Identify which cell holds the provided text, then report its [x, y] central coordinate. 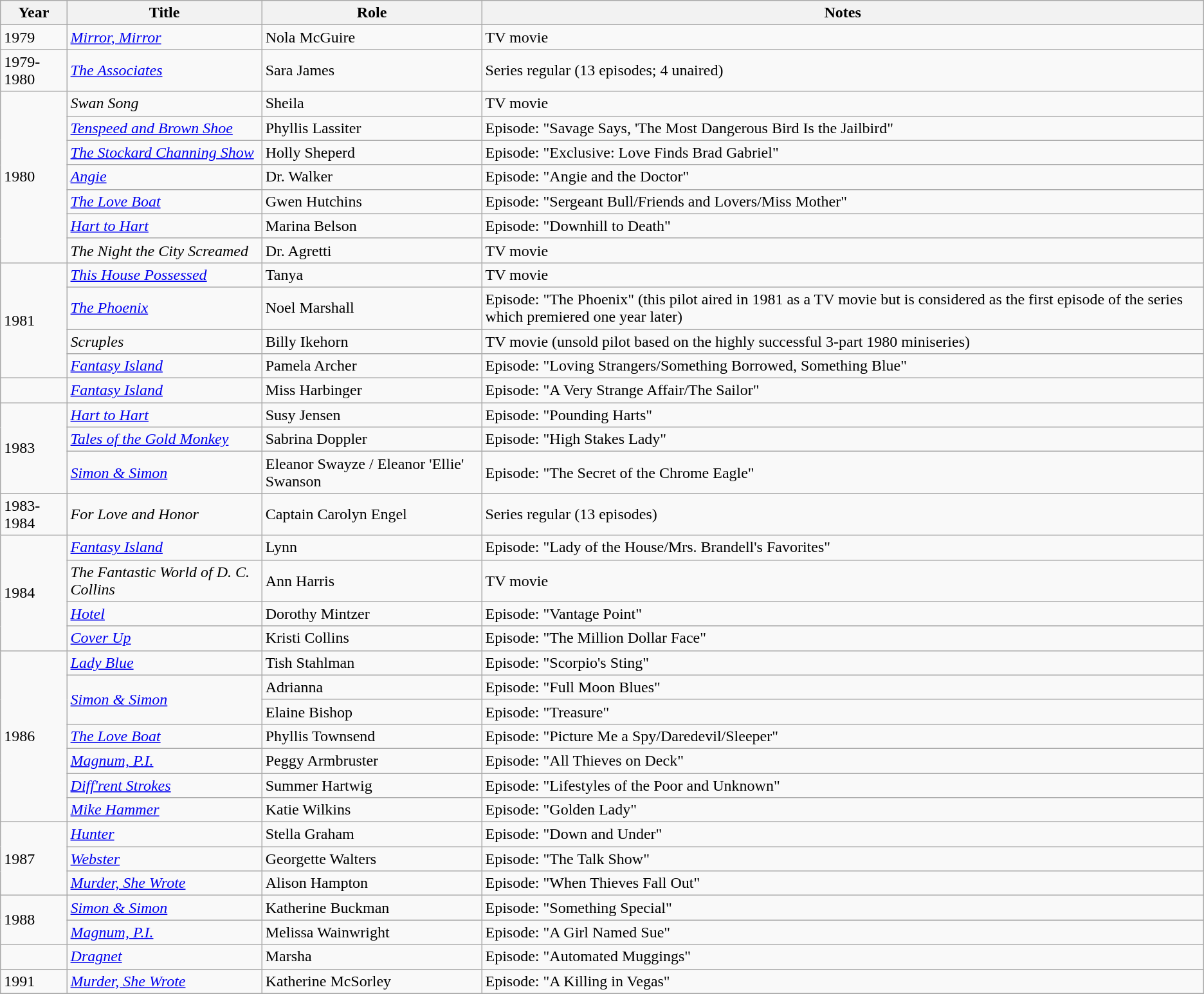
Swan Song [165, 104]
For Love and Honor [165, 515]
Lady Blue [165, 663]
Episode: "The Talk Show" [843, 859]
Episode: "Scorpio's Sting" [843, 663]
Episode: "The Secret of the Chrome Eagle" [843, 472]
Adrianna [372, 687]
Mike Hammer [165, 810]
Pamela Archer [372, 366]
Episode: "Loving Strangers/Something Borrowed, Something Blue" [843, 366]
1983 [33, 448]
Episode: "A Very Strange Affair/The Sailor" [843, 391]
Marsha [372, 957]
Dragnet [165, 957]
The Associates [165, 71]
Episode: "Something Special" [843, 908]
Captain Carolyn Engel [372, 515]
Georgette Walters [372, 859]
Katie Wilkins [372, 810]
Mirror, Mirror [165, 37]
Episode: "A Girl Named Sue" [843, 932]
Tish Stahlman [372, 663]
1981 [33, 320]
Episode: "Angie and the Doctor" [843, 177]
Summer Hartwig [372, 786]
Episode: "Lifestyles of the Poor and Unknown" [843, 786]
Katherine Buckman [372, 908]
Tenspeed and Brown Shoe [165, 128]
Episode: "Full Moon Blues" [843, 687]
Kristi Collins [372, 638]
Episode: "Lady of the House/Mrs. Brandell's Favorites" [843, 548]
Alison Hampton [372, 883]
Dr. Agretti [372, 250]
Episode: "Exclusive: Love Finds Brad Gabriel" [843, 152]
Episode: "Golden Lady" [843, 810]
Series regular (13 episodes; 4 unaired) [843, 71]
Diff'rent Strokes [165, 786]
1984 [33, 593]
Series regular (13 episodes) [843, 515]
Noel Marshall [372, 308]
Title [165, 13]
Hotel [165, 614]
Phyllis Townsend [372, 736]
Episode: "Sergeant Bull/Friends and Lovers/Miss Mother" [843, 201]
Episode: "When Thieves Fall Out" [843, 883]
Hunter [165, 834]
Tales of the Gold Monkey [165, 439]
Dorothy Mintzer [372, 614]
Episode: "Savage Says, 'The Most Dangerous Bird Is the Jailbird" [843, 128]
1991 [33, 981]
Episode: "All Thieves on Deck" [843, 760]
1988 [33, 920]
Miss Harbinger [372, 391]
Webster [165, 859]
This House Possessed [165, 275]
Phyllis Lassiter [372, 128]
1979 [33, 37]
Year [33, 13]
Stella Graham [372, 834]
TV movie (unsold pilot based on the highly successful 3-part 1980 miniseries) [843, 342]
Ann Harris [372, 580]
Peggy Armbruster [372, 760]
Angie [165, 177]
Episode: "Automated Muggings" [843, 957]
Lynn [372, 548]
Billy Ikehorn [372, 342]
The Night the City Screamed [165, 250]
Episode: "The Million Dollar Face" [843, 638]
Elaine Bishop [372, 712]
1986 [33, 736]
Notes [843, 13]
Episode: "A Killing in Vegas" [843, 981]
Episode: "Picture Me a Spy/Daredevil/Sleeper" [843, 736]
Episode: "Treasure" [843, 712]
Role [372, 13]
Sara James [372, 71]
Tanya [372, 275]
1987 [33, 859]
Melissa Wainwright [372, 932]
Episode: "The Phoenix" (this pilot aired in 1981 as a TV movie but is considered as the first episode of the series which premiered one year later) [843, 308]
Eleanor Swayze / Eleanor 'Ellie' Swanson [372, 472]
Marina Belson [372, 226]
Dr. Walker [372, 177]
Sabrina Doppler [372, 439]
1980 [33, 177]
Cover Up [165, 638]
Susy Jensen [372, 415]
Nola McGuire [372, 37]
1983-1984 [33, 515]
Episode: "Down and Under" [843, 834]
Gwen Hutchins [372, 201]
The Fantastic World of D. C. Collins [165, 580]
Scruples [165, 342]
Episode: "Vantage Point" [843, 614]
Katherine McSorley [372, 981]
Holly Sheperd [372, 152]
1979-1980 [33, 71]
Episode: "High Stakes Lady" [843, 439]
Episode: "Pounding Harts" [843, 415]
The Stockard Channing Show [165, 152]
The Phoenix [165, 308]
Episode: "Downhill to Death" [843, 226]
Sheila [372, 104]
